Provide the [X, Y] coordinate of the cell's center where the given text is located.  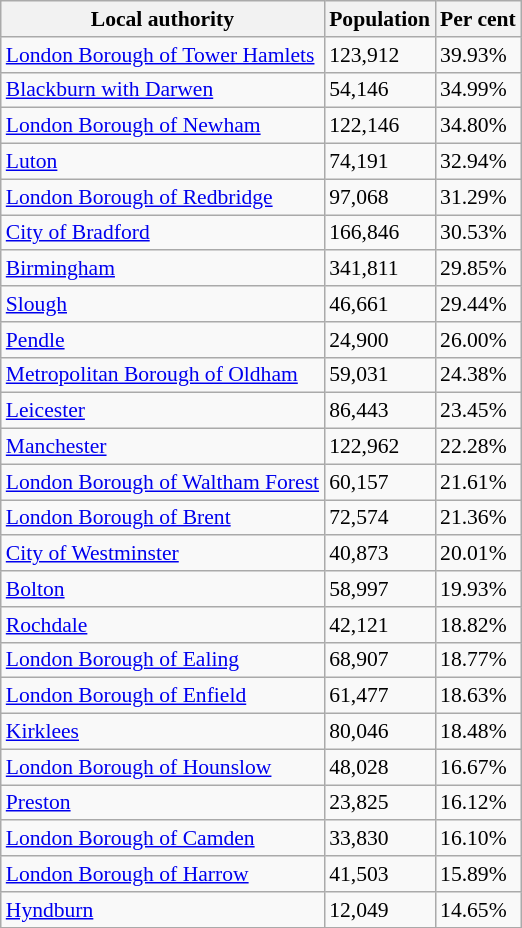
18.63% [478, 696]
74,191 [380, 162]
Birmingham [162, 269]
61,477 [380, 696]
18.48% [478, 732]
Bolton [162, 589]
46,661 [380, 304]
31.29% [478, 197]
48,028 [380, 767]
40,873 [380, 554]
24,900 [380, 340]
Preston [162, 803]
Pendle [162, 340]
16.67% [478, 767]
42,121 [380, 625]
12,049 [380, 910]
Local authority [162, 19]
London Borough of Hounslow [162, 767]
Luton [162, 162]
18.77% [478, 660]
18.82% [478, 625]
123,912 [380, 55]
16.12% [478, 803]
Slough [162, 304]
122,146 [380, 126]
London Borough of Ealing [162, 660]
14.65% [478, 910]
166,846 [380, 233]
29.85% [478, 269]
London Borough of Newham [162, 126]
London Borough of Redbridge [162, 197]
97,068 [380, 197]
21.61% [478, 482]
68,907 [380, 660]
58,997 [380, 589]
30.53% [478, 233]
341,811 [380, 269]
Metropolitan Borough of Oldham [162, 375]
Blackburn with Darwen [162, 90]
22.28% [478, 447]
29.44% [478, 304]
Rochdale [162, 625]
Hyndburn [162, 910]
39.93% [478, 55]
16.10% [478, 839]
34.99% [478, 90]
72,574 [380, 518]
15.89% [478, 874]
19.93% [478, 589]
41,503 [380, 874]
80,046 [380, 732]
122,962 [380, 447]
Manchester [162, 447]
60,157 [380, 482]
London Borough of Tower Hamlets [162, 55]
26.00% [478, 340]
London Borough of Harrow [162, 874]
20.01% [478, 554]
City of Bradford [162, 233]
Per cent [478, 19]
Leicester [162, 411]
33,830 [380, 839]
Kirklees [162, 732]
London Borough of Brent [162, 518]
23,825 [380, 803]
London Borough of Camden [162, 839]
London Borough of Waltham Forest [162, 482]
86,443 [380, 411]
Population [380, 19]
23.45% [478, 411]
London Borough of Enfield [162, 696]
City of Westminster [162, 554]
59,031 [380, 375]
54,146 [380, 90]
21.36% [478, 518]
24.38% [478, 375]
34.80% [478, 126]
32.94% [478, 162]
